Find where the given text appears and provide that cell's center as [X, Y] coordinate. 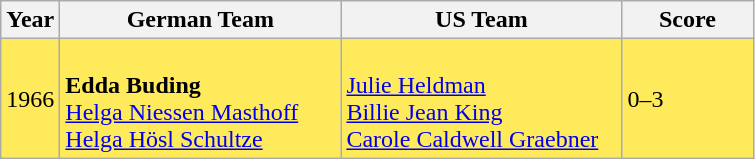
0–3 [688, 98]
Year [30, 20]
Julie Heldman Billie Jean King Carole Caldwell Graebner [482, 98]
Edda Buding Helga Niessen Masthoff Helga Hösl Schultze [200, 98]
Score [688, 20]
1966 [30, 98]
German Team [200, 20]
US Team [482, 20]
